Find where the given text appears and provide that cell's center as (X, Y) coordinate. 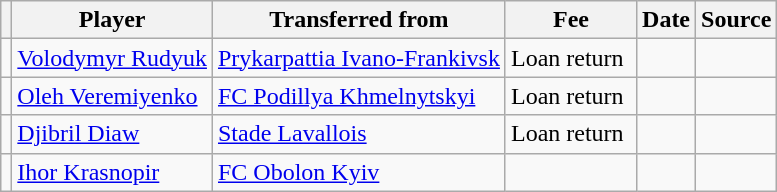
Volodymyr Rudyuk (112, 58)
Djibril Diaw (112, 134)
FC Podillya Khmelnytskyi (358, 96)
Ihor Krasnopir (112, 172)
Player (112, 20)
Stade Lavallois (358, 134)
FC Obolon Kyiv (358, 172)
Oleh Veremiyenko (112, 96)
Date (666, 20)
Source (736, 20)
Transferred from (358, 20)
Prykarpattia Ivano-Frankivsk (358, 58)
Fee (570, 20)
